Determine the (X, Y) coordinate at the center of the cell enclosing the given text.  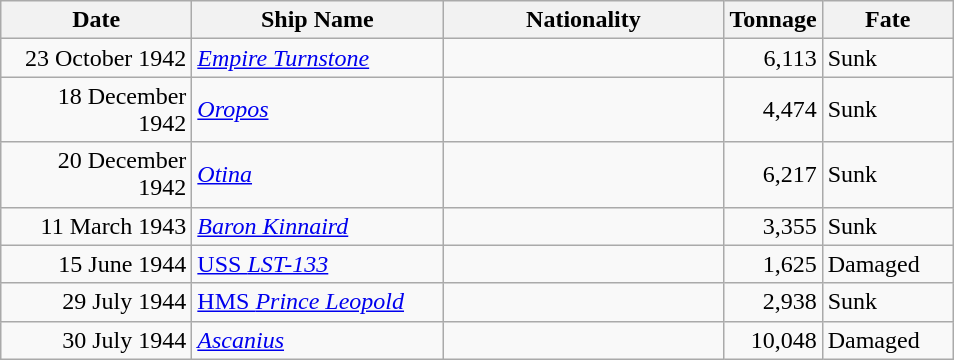
Otina (318, 174)
18 December 1942 (96, 110)
11 March 1943 (96, 226)
3,355 (773, 226)
Empire Turnstone (318, 58)
23 October 1942 (96, 58)
Ascanius (318, 340)
Baron Kinnaird (318, 226)
6,217 (773, 174)
Ship Name (318, 20)
29 July 1944 (96, 302)
30 July 1944 (96, 340)
2,938 (773, 302)
Nationality (584, 20)
Oropos (318, 110)
Fate (888, 20)
Date (96, 20)
10,048 (773, 340)
1,625 (773, 264)
Tonnage (773, 20)
15 June 1944 (96, 264)
6,113 (773, 58)
4,474 (773, 110)
20 December 1942 (96, 174)
HMS Prince Leopold (318, 302)
USS LST-133 (318, 264)
